Find where the given text appears and provide that cell's center as (x, y) coordinate. 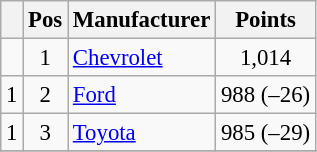
1,014 (266, 58)
2 (46, 95)
Ford (142, 95)
988 (–26) (266, 95)
Chevrolet (142, 58)
Points (266, 20)
Pos (46, 20)
Manufacturer (142, 20)
Toyota (142, 133)
3 (46, 133)
985 (–29) (266, 133)
